Extract the (x, y) coordinate from the center of the cell holding the provided text.  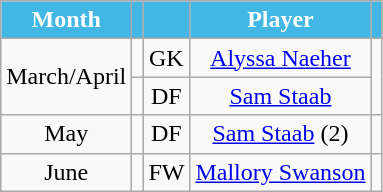
May (66, 134)
Player (280, 20)
Sam Staab (2) (280, 134)
Month (66, 20)
FW (166, 172)
GK (166, 58)
March/April (66, 77)
June (66, 172)
Alyssa Naeher (280, 58)
Sam Staab (280, 96)
Mallory Swanson (280, 172)
